Search for the cell housing the specified text and yield its (x, y) center coordinate. 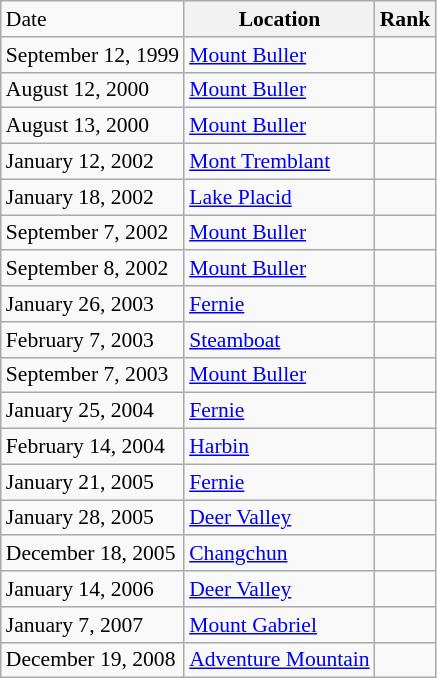
February 14, 2004 (92, 447)
Date (92, 19)
September 7, 2002 (92, 233)
August 13, 2000 (92, 126)
August 12, 2000 (92, 90)
December 18, 2005 (92, 554)
Location (280, 19)
Mont Tremblant (280, 162)
January 28, 2005 (92, 518)
Adventure Mountain (280, 660)
December 19, 2008 (92, 660)
January 14, 2006 (92, 589)
Lake Placid (280, 197)
Mount Gabriel (280, 625)
January 26, 2003 (92, 304)
September 8, 2002 (92, 269)
September 12, 1999 (92, 55)
February 7, 2003 (92, 340)
Harbin (280, 447)
January 12, 2002 (92, 162)
January 18, 2002 (92, 197)
January 7, 2007 (92, 625)
September 7, 2003 (92, 375)
January 21, 2005 (92, 482)
January 25, 2004 (92, 411)
Changchun (280, 554)
Steamboat (280, 340)
Rank (406, 19)
